Search for the cell housing the specified text and yield its (X, Y) center coordinate. 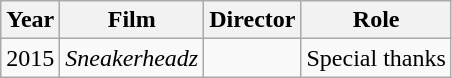
Director (252, 20)
Special thanks (376, 58)
Sneakerheadz (132, 58)
Role (376, 20)
Film (132, 20)
2015 (30, 58)
Year (30, 20)
